Locate the cell with the specified text and output its [x, y] center coordinate. 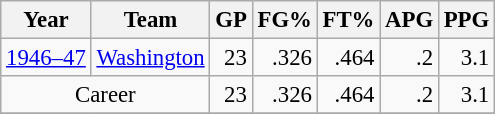
Team [150, 20]
Career [106, 95]
Year [46, 20]
APG [410, 20]
1946–47 [46, 58]
PPG [466, 20]
Washington [150, 58]
FT% [348, 20]
GP [231, 20]
FG% [284, 20]
